Pinpoint the cell where the given text exists, returning its [X, Y] midpoint coordinate. 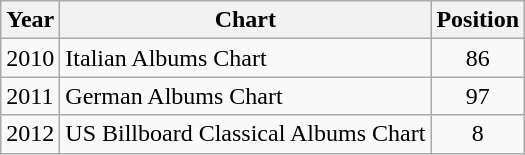
Italian Albums Chart [246, 58]
Chart [246, 20]
German Albums Chart [246, 96]
Year [30, 20]
97 [478, 96]
2010 [30, 58]
US Billboard Classical Albums Chart [246, 134]
2012 [30, 134]
2011 [30, 96]
8 [478, 134]
86 [478, 58]
Position [478, 20]
